Locate the cell with the specified text and output its (x, y) center coordinate. 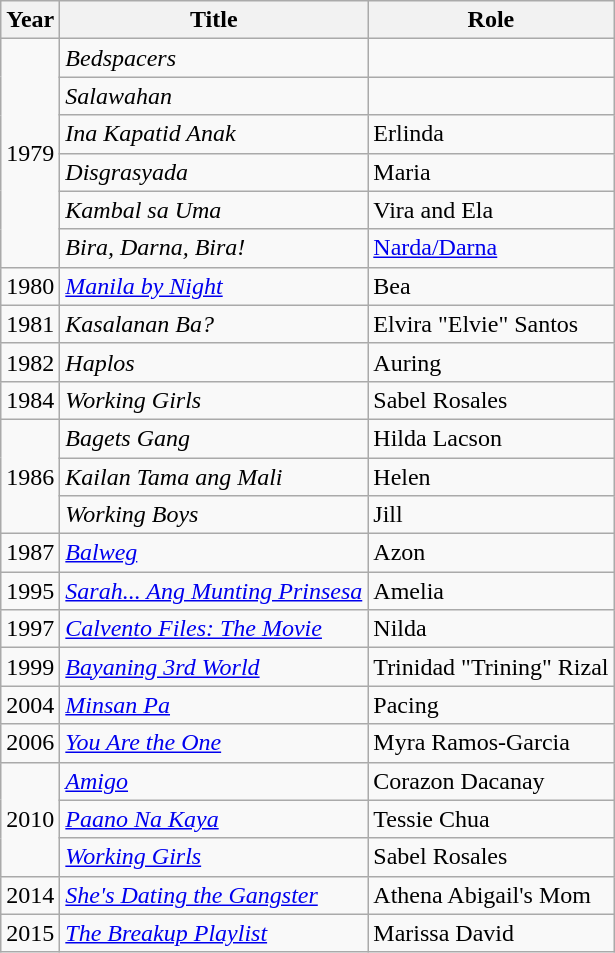
You Are the One (214, 743)
The Breakup Playlist (214, 933)
Disgrasyada (214, 172)
Bedspacers (214, 58)
1995 (30, 591)
1986 (30, 476)
Trinidad "Trining" Rizal (491, 667)
Salawahan (214, 96)
Year (30, 20)
Pacing (491, 705)
Helen (491, 477)
Amigo (214, 781)
Balweg (214, 553)
2014 (30, 895)
2015 (30, 933)
Elvira "Elvie" Santos (491, 324)
1997 (30, 629)
Athena Abigail's Mom (491, 895)
1999 (30, 667)
Amelia (491, 591)
Jill (491, 515)
Hilda Lacson (491, 438)
Vira and Ela (491, 210)
1987 (30, 553)
Erlinda (491, 134)
Bira, Darna, Bira! (214, 248)
Sarah... Ang Munting Prinsesa (214, 591)
Role (491, 20)
Nilda (491, 629)
Haplos (214, 362)
Ina Kapatid Anak (214, 134)
Kailan Tama ang Mali (214, 477)
Working Boys (214, 515)
Bea (491, 286)
1981 (30, 324)
Corazon Dacanay (491, 781)
Title (214, 20)
2006 (30, 743)
Azon (491, 553)
Kasalanan Ba? (214, 324)
Bayaning 3rd World (214, 667)
1984 (30, 400)
Kambal sa Uma (214, 210)
Narda/Darna (491, 248)
Calvento Files: The Movie (214, 629)
1982 (30, 362)
Bagets Gang (214, 438)
Tessie Chua (491, 819)
Manila by Night (214, 286)
She's Dating the Gangster (214, 895)
1979 (30, 153)
2004 (30, 705)
1980 (30, 286)
Myra Ramos-Garcia (491, 743)
Paano Na Kaya (214, 819)
2010 (30, 819)
Auring (491, 362)
Maria (491, 172)
Minsan Pa (214, 705)
Marissa David (491, 933)
